Determine the [X, Y] coordinate at the center of the cell enclosing the given text.  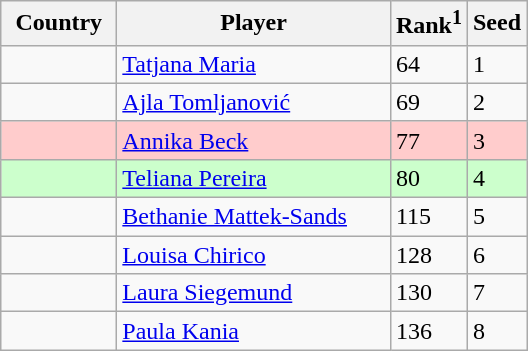
64 [428, 64]
77 [428, 140]
Tatjana Maria [254, 64]
5 [496, 217]
1 [496, 64]
80 [428, 178]
Teliana Pereira [254, 178]
2 [496, 102]
3 [496, 140]
Bethanie Mattek-Sands [254, 217]
130 [428, 293]
Annika Beck [254, 140]
69 [428, 102]
Rank1 [428, 24]
136 [428, 331]
6 [496, 255]
Laura Siegemund [254, 293]
Ajla Tomljanović [254, 102]
Paula Kania [254, 331]
7 [496, 293]
115 [428, 217]
4 [496, 178]
Country [59, 24]
Seed [496, 24]
8 [496, 331]
Louisa Chirico [254, 255]
128 [428, 255]
Player [254, 24]
